Extract the (X, Y) coordinate from the center of the cell holding the provided text.  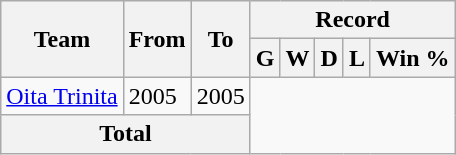
W (298, 58)
D (329, 58)
Total (126, 134)
G (265, 58)
To (220, 39)
L (356, 58)
Record (352, 20)
Oita Trinita (62, 96)
Team (62, 39)
From (157, 39)
Win % (412, 58)
